Pinpoint the cell where the given text exists, returning its (X, Y) midpoint coordinate. 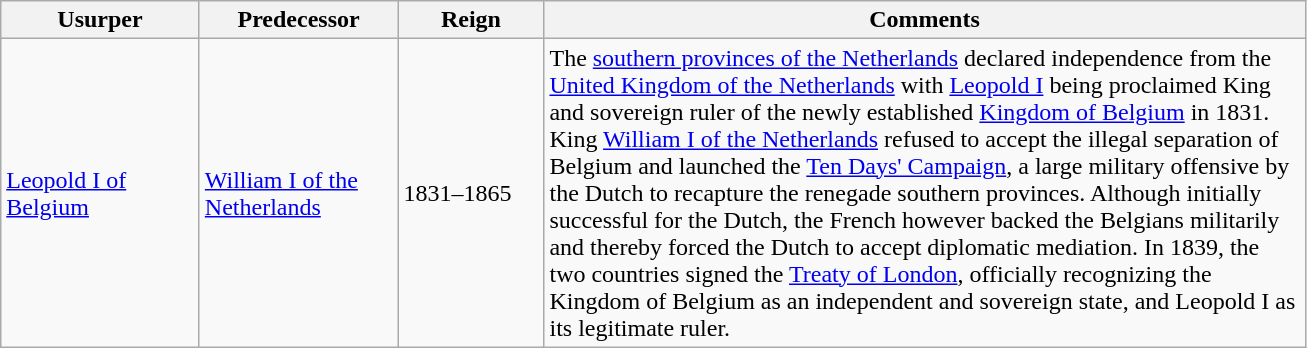
Reign (471, 20)
Comments (924, 20)
Leopold I of Belgium (100, 193)
Usurper (100, 20)
1831–1865 (471, 193)
William I of the Netherlands (298, 193)
Predecessor (298, 20)
